Scan for the cell matching the given text and deliver its (x, y) coordinate at center. 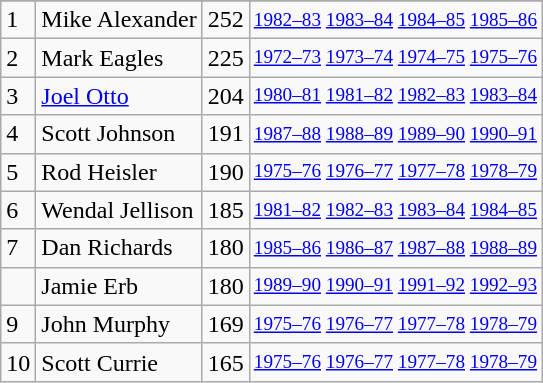
191 (226, 134)
4 (18, 134)
Dan Richards (119, 248)
9 (18, 324)
Mark Eagles (119, 58)
225 (226, 58)
165 (226, 362)
6 (18, 210)
1 (18, 20)
190 (226, 172)
1981–82 1982–83 1983–84 1984–85 (395, 210)
1982–83 1983–84 1984–85 1985–86 (395, 20)
Wendal Jellison (119, 210)
1987–88 1988–89 1989–90 1990–91 (395, 134)
Mike Alexander (119, 20)
185 (226, 210)
Jamie Erb (119, 286)
Joel Otto (119, 96)
John Murphy (119, 324)
Rod Heisler (119, 172)
204 (226, 96)
7 (18, 248)
1980–81 1981–82 1982–83 1983–84 (395, 96)
252 (226, 20)
2 (18, 58)
1985–86 1986–87 1987–88 1988–89 (395, 248)
1989–90 1990–91 1991–92 1992–93 (395, 286)
169 (226, 324)
5 (18, 172)
Scott Johnson (119, 134)
Scott Currie (119, 362)
10 (18, 362)
3 (18, 96)
1972–73 1973–74 1974–75 1975–76 (395, 58)
